Determine the (x, y) coordinate at the center of the cell enclosing the given text.  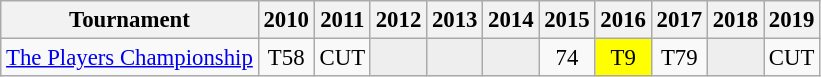
2012 (398, 20)
2018 (735, 20)
T58 (286, 58)
74 (567, 58)
2017 (679, 20)
T79 (679, 58)
2015 (567, 20)
Tournament (130, 20)
2014 (511, 20)
2019 (792, 20)
2016 (623, 20)
2011 (342, 20)
2013 (455, 20)
2010 (286, 20)
The Players Championship (130, 58)
T9 (623, 58)
